Find where the given text appears and provide that cell's center as (X, Y) coordinate. 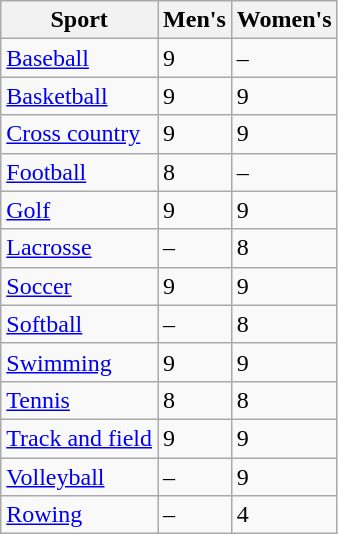
Men's (195, 20)
Soccer (80, 286)
Cross country (80, 134)
Rowing (80, 515)
4 (284, 515)
Swimming (80, 362)
Softball (80, 324)
Golf (80, 210)
Volleyball (80, 477)
Baseball (80, 58)
Basketball (80, 96)
Track and field (80, 438)
Football (80, 172)
Sport (80, 20)
Women's (284, 20)
Lacrosse (80, 248)
Tennis (80, 400)
